From the cell containing the given text, extract its center point as [X, Y] coordinate. 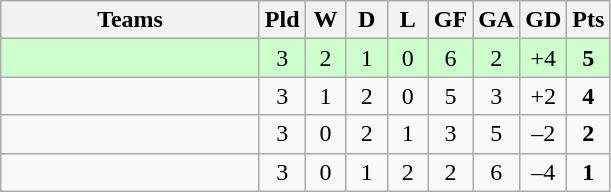
Pld [282, 20]
+4 [544, 58]
GF [450, 20]
4 [588, 96]
GA [496, 20]
–4 [544, 172]
+2 [544, 96]
–2 [544, 134]
Teams [130, 20]
D [366, 20]
GD [544, 20]
Pts [588, 20]
L [408, 20]
W [326, 20]
